For the text-containing cell, return its midpoint in [x, y] coordinate format. 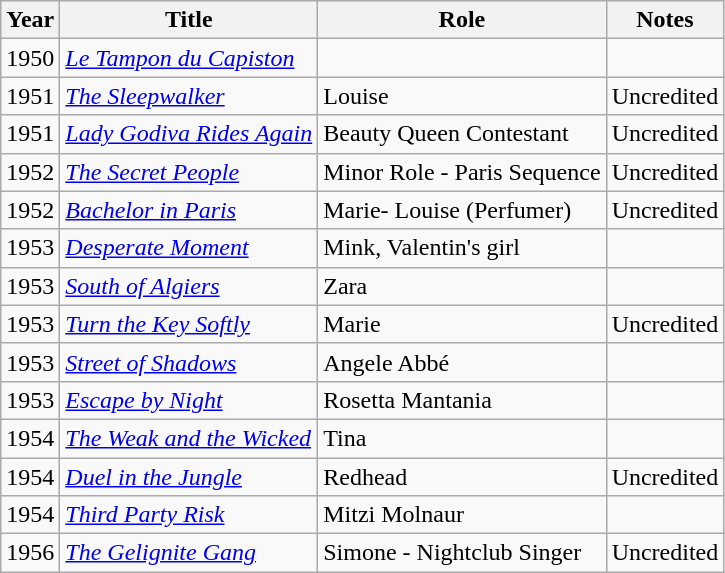
Marie [462, 324]
Minor Role - Paris Sequence [462, 172]
Duel in the Jungle [189, 477]
Redhead [462, 477]
Bachelor in Paris [189, 210]
Le Tampon du Capiston [189, 58]
Third Party Risk [189, 515]
Street of Shadows [189, 362]
Rosetta Mantania [462, 400]
Title [189, 20]
Beauty Queen Contestant [462, 134]
Tina [462, 438]
1950 [30, 58]
The Gelignite Gang [189, 553]
Role [462, 20]
Turn the Key Softly [189, 324]
Angele Abbé [462, 362]
The Sleepwalker [189, 96]
Year [30, 20]
Escape by Night [189, 400]
Desperate Moment [189, 248]
Notes [665, 20]
Marie- Louise (Perfumer) [462, 210]
1956 [30, 553]
South of Algiers [189, 286]
Lady Godiva Rides Again [189, 134]
Mink, Valentin's girl [462, 248]
Mitzi Molnaur [462, 515]
Zara [462, 286]
Louise [462, 96]
The Weak and the Wicked [189, 438]
Simone - Nightclub Singer [462, 553]
The Secret People [189, 172]
